Capture the cell that displays the provided text and extract its [X, Y] central coordinate. 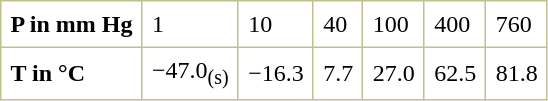
P in mm Hg [72, 24]
400 [455, 24]
10 [276, 24]
1 [190, 24]
−16.3 [276, 74]
62.5 [455, 74]
T in °C [72, 74]
81.8 [517, 74]
27.0 [394, 74]
760 [517, 24]
7.7 [338, 74]
−47.0(s) [190, 74]
100 [394, 24]
40 [338, 24]
